Provide the [x, y] coordinate of the cell's center where the given text is located.  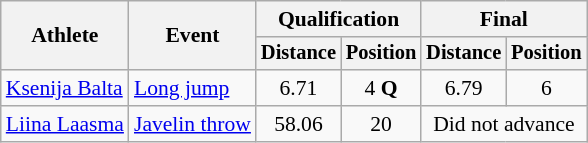
Did not advance [504, 124]
Event [192, 36]
Long jump [192, 88]
58.06 [298, 124]
6 [546, 88]
Athlete [65, 36]
6.79 [464, 88]
Javelin throw [192, 124]
Qualification [338, 19]
Liina Laasma [65, 124]
Final [504, 19]
20 [381, 124]
4 Q [381, 88]
Ksenija Balta [65, 88]
6.71 [298, 88]
